Capture the cell that displays the provided text and extract its (X, Y) central coordinate. 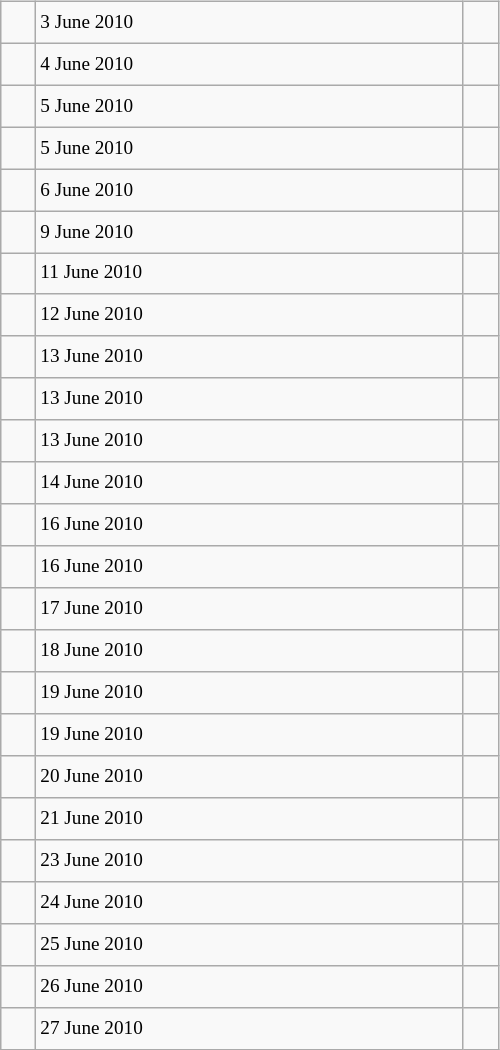
12 June 2010 (250, 315)
21 June 2010 (250, 819)
3 June 2010 (250, 22)
14 June 2010 (250, 483)
18 June 2010 (250, 651)
25 June 2010 (250, 944)
4 June 2010 (250, 64)
17 June 2010 (250, 609)
24 June 2010 (250, 902)
23 June 2010 (250, 861)
26 June 2010 (250, 986)
6 June 2010 (250, 190)
11 June 2010 (250, 274)
9 June 2010 (250, 232)
27 June 2010 (250, 1028)
20 June 2010 (250, 777)
